Output the [x, y] coordinate of the center of the cell containing the given text.  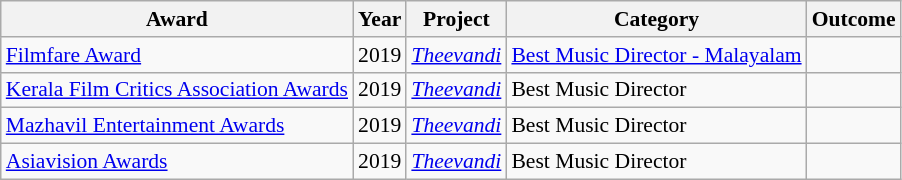
Kerala Film Critics Association Awards [177, 90]
Filmfare Award [177, 55]
Best Music Director - Malayalam [656, 55]
Award [177, 19]
Year [380, 19]
Category [656, 19]
Project [456, 19]
Outcome [854, 19]
Mazhavil Entertainment Awards [177, 126]
Asiavision Awards [177, 162]
